Identify which cell holds the provided text, then report its [X, Y] central coordinate. 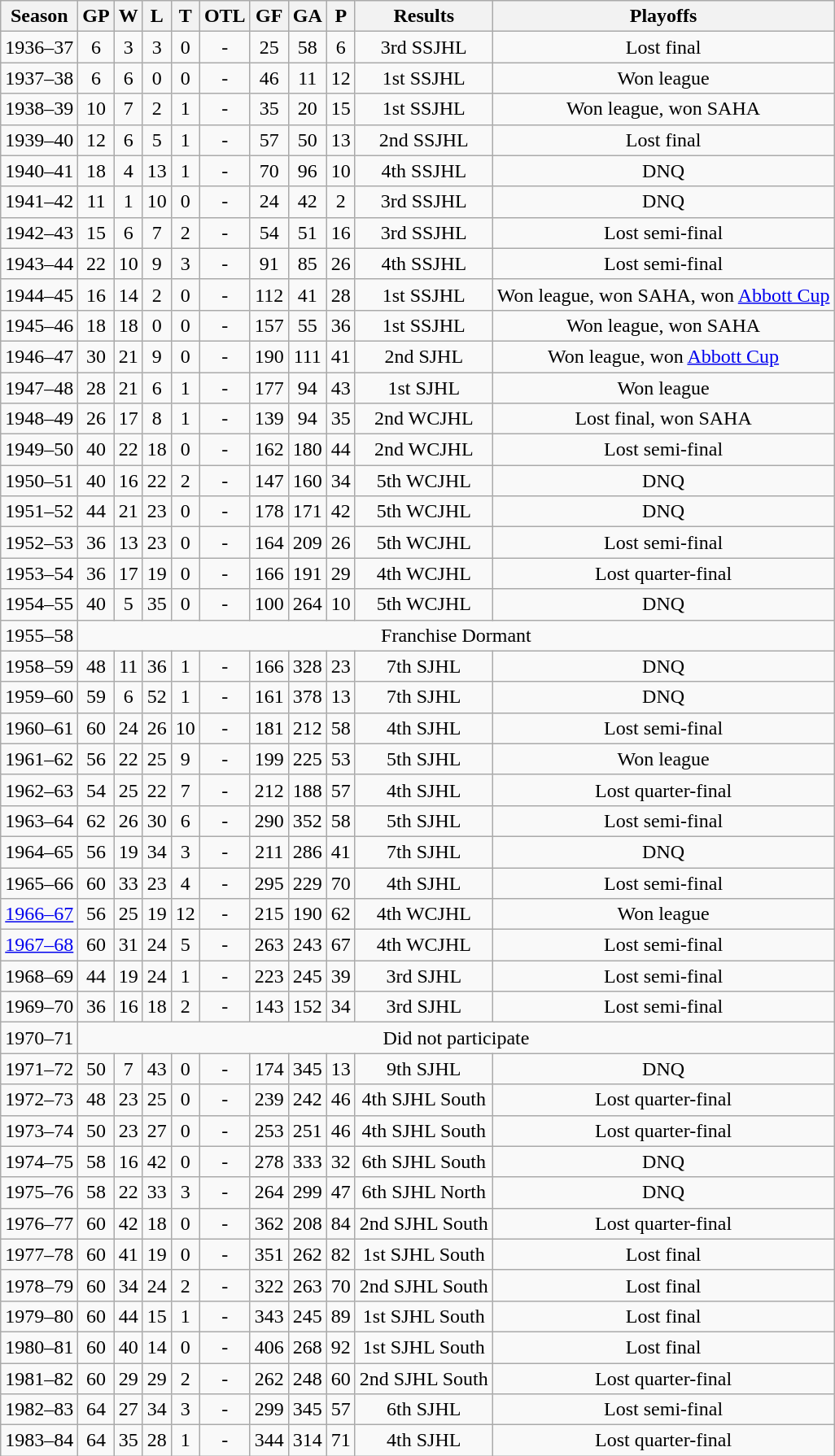
1964–65 [39, 852]
47 [340, 1192]
152 [308, 1007]
Won league, won SAHA, won Abbott Cup [663, 294]
1978–79 [39, 1285]
178 [269, 512]
181 [269, 728]
L [156, 16]
333 [308, 1162]
1937–38 [39, 78]
GF [269, 16]
1946–47 [39, 356]
84 [340, 1223]
T [186, 16]
322 [269, 1285]
Season [39, 16]
199 [269, 759]
239 [269, 1100]
52 [156, 697]
188 [308, 790]
162 [269, 450]
251 [308, 1131]
1947–48 [39, 388]
89 [340, 1316]
1939–40 [39, 140]
100 [269, 604]
171 [308, 512]
343 [269, 1316]
31 [129, 945]
32 [340, 1162]
1954–55 [39, 604]
1967–68 [39, 945]
W [129, 16]
314 [308, 1441]
1960–61 [39, 728]
1st SJHL [423, 388]
85 [308, 264]
1983–84 [39, 1441]
1936–37 [39, 47]
9th SJHL [423, 1069]
1944–45 [39, 294]
174 [269, 1069]
6th SJHL [423, 1410]
53 [340, 759]
1971–72 [39, 1069]
55 [308, 325]
1961–62 [39, 759]
6th SJHL South [423, 1162]
1951–52 [39, 512]
1940–41 [39, 171]
1953–54 [39, 573]
6th SJHL North [423, 1192]
225 [308, 759]
1945–46 [39, 325]
164 [269, 543]
215 [269, 914]
1966–67 [39, 914]
92 [340, 1347]
1975–76 [39, 1192]
160 [308, 481]
290 [269, 821]
1952–53 [39, 543]
71 [340, 1441]
1976–77 [39, 1223]
Franchise Dormant [456, 635]
67 [340, 945]
1955–58 [39, 635]
344 [269, 1441]
1980–81 [39, 1347]
242 [308, 1100]
406 [269, 1347]
378 [308, 697]
143 [269, 1007]
111 [308, 356]
1981–82 [39, 1379]
1965–66 [39, 883]
1969–70 [39, 1007]
1942–43 [39, 233]
295 [269, 883]
328 [308, 666]
1938–39 [39, 109]
1977–78 [39, 1254]
253 [269, 1131]
Won league, won Abbott Cup [663, 356]
112 [269, 294]
1943–44 [39, 264]
1958–59 [39, 666]
209 [308, 543]
278 [269, 1162]
1973–74 [39, 1131]
223 [269, 976]
1949–50 [39, 450]
1959–60 [39, 697]
51 [308, 233]
1948–49 [39, 419]
243 [308, 945]
362 [269, 1223]
248 [308, 1379]
268 [308, 1347]
82 [340, 1254]
208 [308, 1223]
211 [269, 852]
Lost final, won SAHA [663, 419]
1979–80 [39, 1316]
96 [308, 171]
352 [308, 821]
1963–64 [39, 821]
191 [308, 573]
Playoffs [663, 16]
1970–71 [39, 1038]
180 [308, 450]
177 [269, 388]
157 [269, 325]
2nd SJHL [423, 356]
1972–73 [39, 1100]
8 [156, 419]
139 [269, 419]
1962–63 [39, 790]
1968–69 [39, 976]
39 [340, 976]
1941–42 [39, 202]
351 [269, 1254]
GP [96, 16]
GA [308, 16]
161 [269, 697]
2nd SSJHL [423, 140]
229 [308, 883]
59 [96, 697]
1974–75 [39, 1162]
91 [269, 264]
20 [308, 109]
Results [423, 16]
P [340, 16]
1982–83 [39, 1410]
147 [269, 481]
286 [308, 852]
1950–51 [39, 481]
Did not participate [456, 1038]
OTL [225, 16]
